For the text-containing cell, return its midpoint in [x, y] coordinate format. 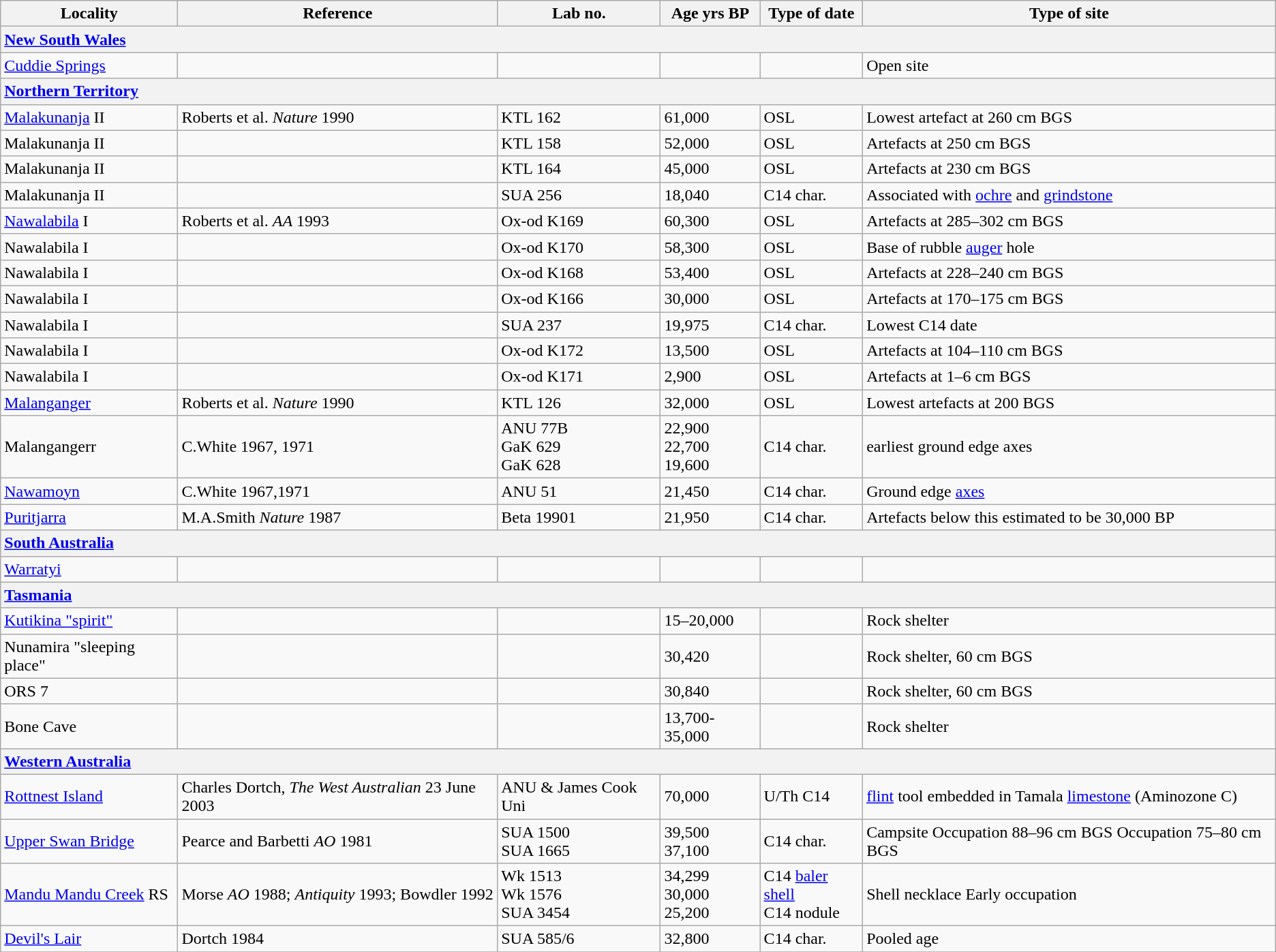
Western Australia [638, 761]
ANU 51 [579, 491]
Ox-od K169 [579, 221]
13,500 [710, 351]
New South Wales [638, 40]
Charles Dortch, The West Australian 23 June 2003 [338, 796]
Artefacts at 250 cm BGS [1069, 143]
KTL 158 [579, 143]
32,800 [710, 939]
53,400 [710, 273]
18,040 [710, 195]
SUA 237 [579, 325]
Puritjarra [89, 517]
M.A.Smith Nature 1987 [338, 517]
Ox-od K168 [579, 273]
Artefacts at 230 cm BGS [1069, 169]
KTL 162 [579, 117]
Nawamoyn [89, 491]
Lab no. [579, 14]
earliest ground edge axes [1069, 447]
52,000 [710, 143]
Artefacts at 228–240 cm BGS [1069, 273]
Base of rubble auger hole [1069, 247]
22,900 22,700 19,600 [710, 447]
Ox-od K172 [579, 351]
SUA 585/6 [579, 939]
Artefacts at 285–302 cm BGS [1069, 221]
Rottnest Island [89, 796]
30,420 [710, 656]
Kutikina "spirit" [89, 621]
Associated with ochre and grindstone [1069, 195]
Malangangerr [89, 447]
21,450 [710, 491]
C.White 1967, 1971 [338, 447]
39,500 37,100 [710, 841]
30,000 [710, 298]
Mandu Mandu Creek RS [89, 895]
Type of date [811, 14]
Artefacts at 170–175 cm BGS [1069, 298]
15–20,000 [710, 621]
South Australia [638, 543]
Devil's Lair [89, 939]
34,299 30,000 25,200 [710, 895]
Locality [89, 14]
30,840 [710, 691]
Ox-od K171 [579, 377]
60,300 [710, 221]
Lowest artefacts at 200 BGS [1069, 403]
Tasmania [638, 595]
45,000 [710, 169]
Type of site [1069, 14]
ANU 77B GaK 629 GaK 628 [579, 447]
Reference [338, 14]
Artefacts at 104–110 cm BGS [1069, 351]
19,975 [710, 325]
Campsite Occupation 88–96 cm BGS Occupation 75–80 cm BGS [1069, 841]
ORS 7 [89, 691]
ANU & James Cook Uni [579, 796]
Open site [1069, 65]
Cuddie Springs [89, 65]
flint tool embedded in Tamala limestone (Aminozone C) [1069, 796]
Artefacts at 1–6 cm BGS [1069, 377]
32,000 [710, 403]
Shell necklace Early occupation [1069, 895]
Pearce and Barbetti AO 1981 [338, 841]
SUA 1500 SUA 1665 [579, 841]
C.White 1967,1971 [338, 491]
21,950 [710, 517]
SUA 256 [579, 195]
13,700-35,000 [710, 726]
Ox-od K170 [579, 247]
Malanganger [89, 403]
Nunamira "sleeping place" [89, 656]
U/Th C14 [811, 796]
Upper Swan Bridge [89, 841]
Beta 19901 [579, 517]
Northern Territory [638, 91]
C14 baler shell C14 nodule [811, 895]
58,300 [710, 247]
Morse AO 1988; Antiquity 1993; Bowdler 1992 [338, 895]
KTL 164 [579, 169]
Wk 1513 Wk 1576 SUA 3454 [579, 895]
70,000 [710, 796]
2,900 [710, 377]
Ground edge axes [1069, 491]
Bone Cave [89, 726]
61,000 [710, 117]
Lowest artefact at 260 cm BGS [1069, 117]
Lowest C14 date [1069, 325]
Ox-od K166 [579, 298]
Artefacts below this estimated to be 30,000 BP [1069, 517]
Warratyi [89, 569]
Roberts et al. AA 1993 [338, 221]
Dortch 1984 [338, 939]
KTL 126 [579, 403]
Age yrs BP [710, 14]
Pooled age [1069, 939]
